Search for the cell housing the specified text and yield its [x, y] center coordinate. 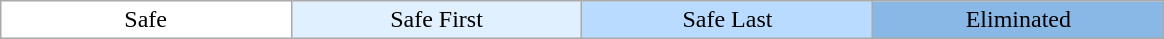
Safe First [436, 20]
Eliminated [1018, 20]
Safe Last [728, 20]
Safe [146, 20]
